Locate the cell with the specified text and output its (x, y) center coordinate. 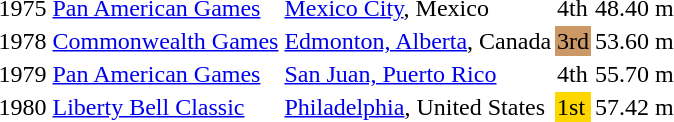
Edmonton, Alberta, Canada (418, 41)
4th (574, 74)
Commonwealth Games (166, 41)
San Juan, Puerto Rico (418, 74)
1st (574, 107)
Philadelphia, United States (418, 107)
3rd (574, 41)
Pan American Games (166, 74)
Liberty Bell Classic (166, 107)
